Pinpoint the cell where the given text exists, returning its [x, y] midpoint coordinate. 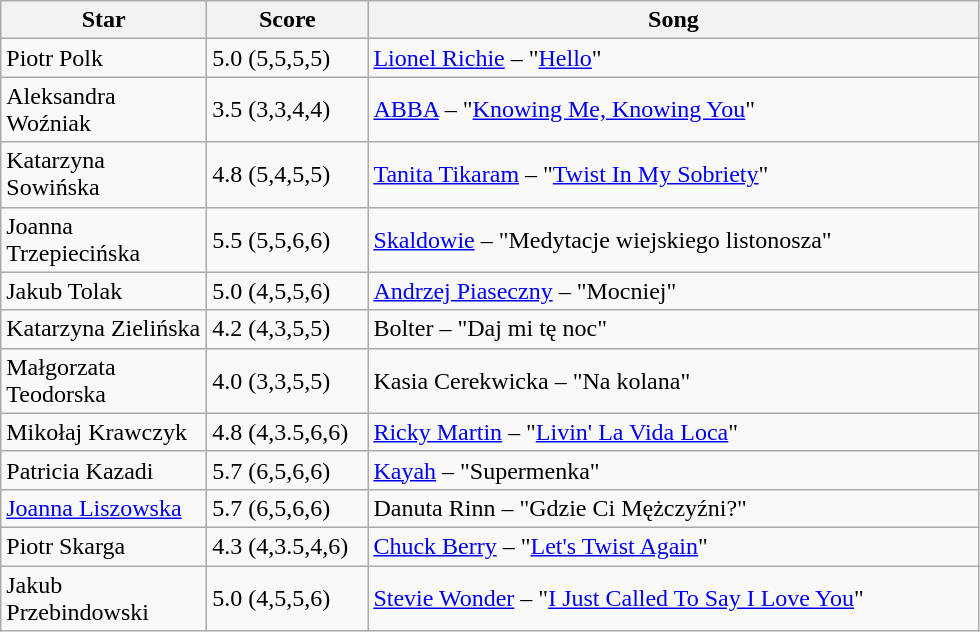
Stevie Wonder – "I Just Called To Say I Love You" [674, 598]
Star [104, 20]
5.5 (5,5,6,6) [288, 240]
Andrzej Piaseczny – "Mocniej" [674, 291]
Skaldowie – "Medytacje wiejskiego listonosza" [674, 240]
4.3 (4,3.5,4,6) [288, 546]
Tanita Tikaram – "Twist In My Sobriety" [674, 174]
Kayah – "Supermenka" [674, 470]
4.0 (3,3,5,5) [288, 380]
Mikołaj Krawczyk [104, 432]
4.2 (4,3,5,5) [288, 329]
5.0 (5,5,5,5) [288, 58]
Katarzyna Zielińska [104, 329]
Song [674, 20]
Joanna Trzepiecińska [104, 240]
3.5 (3,3,4,4) [288, 110]
ABBA – "Knowing Me, Knowing You" [674, 110]
Ricky Martin – "Livin' La Vida Loca" [674, 432]
Jakub Tolak [104, 291]
Patricia Kazadi [104, 470]
Piotr Skarga [104, 546]
4.8 (5,4,5,5) [288, 174]
Aleksandra Woźniak [104, 110]
Jakub Przebindowski [104, 598]
4.8 (4,3.5,6,6) [288, 432]
Danuta Rinn – "Gdzie Ci Mężczyźni?" [674, 508]
Score [288, 20]
Bolter – "Daj mi tę noc" [674, 329]
Lionel Richie – "Hello" [674, 58]
Kasia Cerekwicka – "Na kolana" [674, 380]
Joanna Liszowska [104, 508]
Piotr Polk [104, 58]
Katarzyna Sowińska [104, 174]
Małgorzata Teodorska [104, 380]
Chuck Berry – "Let's Twist Again" [674, 546]
